Output the [x, y] coordinate of the center of the cell containing the given text.  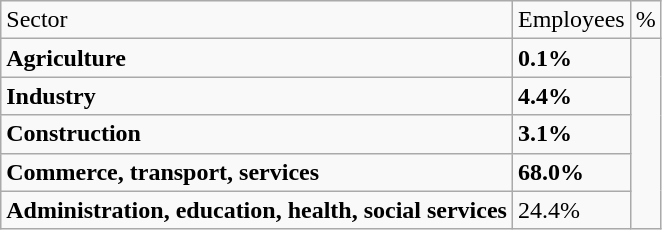
Sector [257, 20]
Commerce, transport, services [257, 172]
Employees [571, 20]
Industry [257, 96]
24.4% [571, 210]
0.1% [571, 58]
68.0% [571, 172]
Construction [257, 134]
Agriculture [257, 58]
3.1% [571, 134]
Administration, education, health, social services [257, 210]
% [646, 20]
4.4% [571, 96]
